Detect which cell encompasses the target text, then output its (x, y) center coordinate. 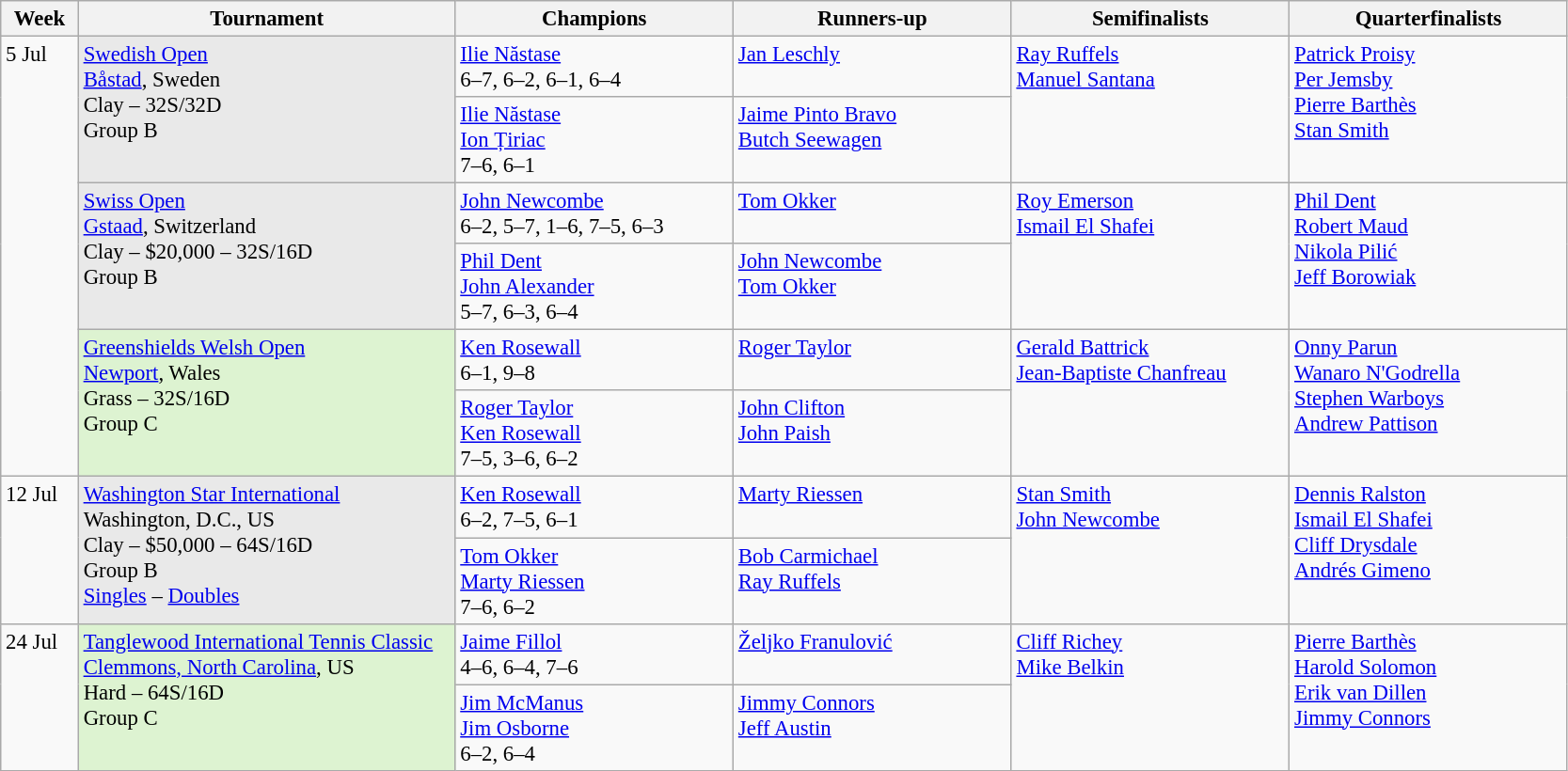
Ilie Năstase 6–7, 6–2, 6–1, 6–4 (594, 68)
Jimmy Connors Jeff Austin (873, 728)
Onny Parun Wanaro N'Godrella Stephen Warboys Andrew Pattison (1429, 403)
Pierre Barthès Harold Solomon Erik van Dillen Jimmy Connors (1429, 697)
Ken Rosewall 6–1, 9–8 (594, 361)
Week (40, 19)
John Newcombe 6–2, 5–7, 1–6, 7–5, 6–3 (594, 214)
Washington Star International Washington, D.C., US Clay – $50,000 – 64S/16D Group B Singles – Doubles (267, 550)
Tom Okker Marty Riessen 7–6, 6–2 (594, 581)
Ray Ruffels Manuel Santana (1150, 110)
Jim McManus Jim Osborne 6–2, 6–4 (594, 728)
Cliff Richey Mike Belkin (1150, 697)
Roger Taylor Ken Rosewall 7–5, 3–6, 6–2 (594, 434)
Phil Dent John Alexander 5–7, 6–3, 6–4 (594, 287)
12 Jul (40, 550)
Tournament (267, 19)
Tanglewood International Tennis Classic Clemmons, North Carolina, US Hard – 64S/16D Group C (267, 697)
Tom Okker (873, 214)
Jaime Pinto Bravo Butch Seewagen (873, 140)
Jan Leschly (873, 68)
Patrick Proisy Per Jemsby Pierre Barthès Stan Smith (1429, 110)
Roger Taylor (873, 361)
John Newcombe Tom Okker (873, 287)
Swedish Open Båstad, Sweden Clay – 32S/32D Group B (267, 110)
Semifinalists (1150, 19)
John Clifton John Paish (873, 434)
Swiss Open Gstaad, Switzerland Clay – $20,000 – 32S/16D Group B (267, 257)
Ken Rosewall 6–2, 7–5, 6–1 (594, 508)
Champions (594, 19)
Dennis Ralston Ismail El Shafei Cliff Drysdale Andrés Gimeno (1429, 550)
Roy Emerson Ismail El Shafei (1150, 257)
Stan Smith John Newcombe (1150, 550)
Gerald Battrick Jean-Baptiste Chanfreau (1150, 403)
Marty Riessen (873, 508)
24 Jul (40, 697)
Runners-up (873, 19)
Bob Carmichael Ray Ruffels (873, 581)
Željko Franulović (873, 654)
5 Jul (40, 258)
Phil Dent Robert Maud Nikola Pilić Jeff Borowiak (1429, 257)
Ilie Năstase Ion Țiriac 7–6, 6–1 (594, 140)
Jaime Fillol 4–6, 6–4, 7–6 (594, 654)
Quarterfinalists (1429, 19)
Greenshields Welsh Open Newport, Wales Grass – 32S/16D Group C (267, 403)
